Capture the cell that displays the provided text and extract its (X, Y) central coordinate. 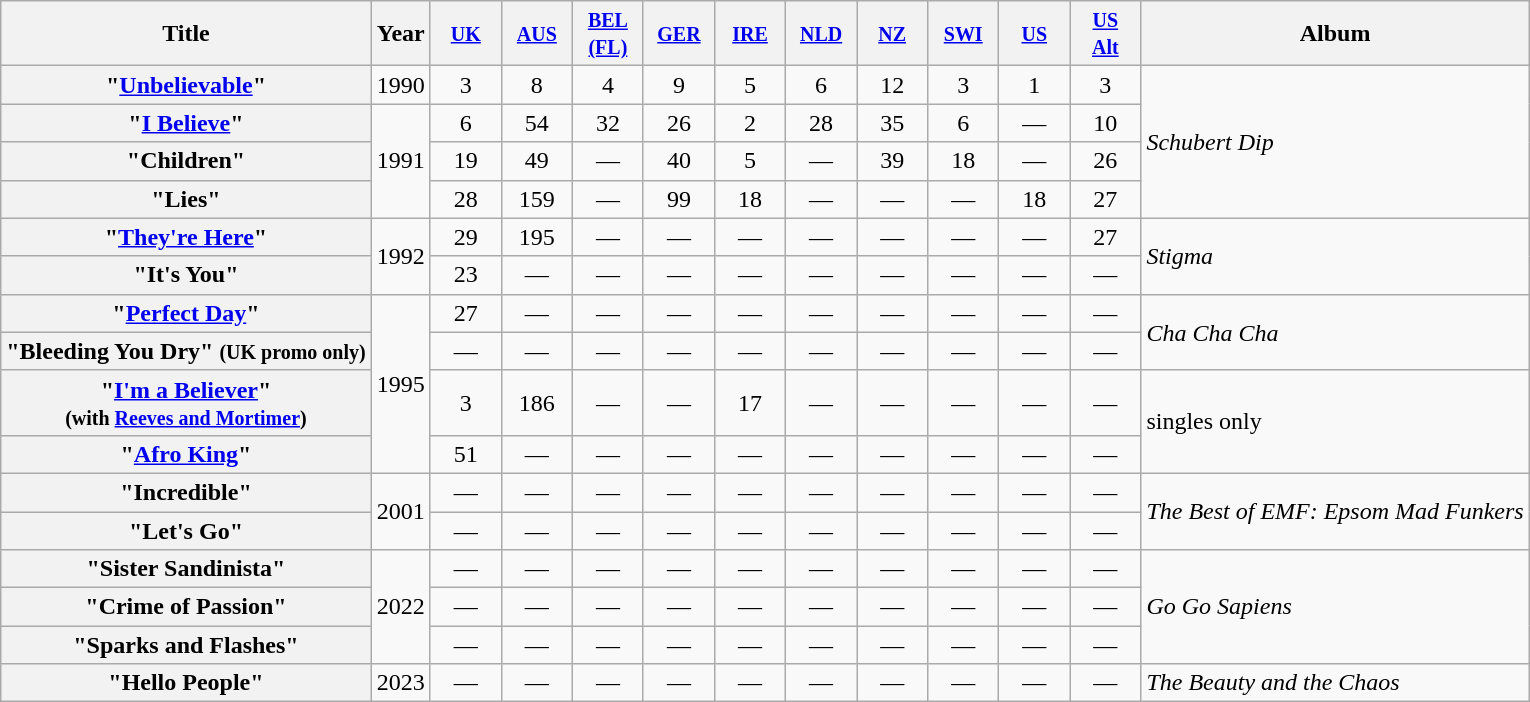
Year (400, 34)
US (1034, 34)
Album (1335, 34)
Schubert Dip (1335, 142)
10 (1106, 123)
29 (466, 237)
GER (678, 34)
Cha Cha Cha (1335, 332)
"Crime of Passion" (186, 607)
"They're Here" (186, 237)
singles only (1335, 422)
39 (892, 161)
9 (678, 85)
"I Believe" (186, 123)
1995 (400, 384)
"Incredible" (186, 492)
NZ (892, 34)
2 (750, 123)
23 (466, 275)
19 (466, 161)
"Let's Go" (186, 531)
2023 (400, 683)
AUS (536, 34)
NLD (822, 34)
12 (892, 85)
1990 (400, 85)
1 (1034, 85)
49 (536, 161)
51 (466, 454)
The Best of EMF: Epsom Mad Funkers (1335, 511)
Stigma (1335, 256)
"Bleeding You Dry" (UK promo only) (186, 351)
186 (536, 402)
17 (750, 402)
IRE (750, 34)
"Sister Sandinista" (186, 569)
"Unbelievable" (186, 85)
"Children" (186, 161)
UK (466, 34)
40 (678, 161)
1991 (400, 161)
54 (536, 123)
32 (608, 123)
2001 (400, 511)
Go Go Sapiens (1335, 607)
USAlt (1106, 34)
"I'm a Believer" (with Reeves and Mortimer) (186, 402)
"Lies" (186, 199)
4 (608, 85)
SWI (964, 34)
"It's You" (186, 275)
1992 (400, 256)
8 (536, 85)
Title (186, 34)
195 (536, 237)
2022 (400, 607)
"Sparks and Flashes" (186, 645)
99 (678, 199)
The Beauty and the Chaos (1335, 683)
159 (536, 199)
"Perfect Day" (186, 313)
"Hello People" (186, 683)
35 (892, 123)
BEL(FL) (608, 34)
"Afro King" (186, 454)
